Pinpoint the cell where the given text exists, returning its [X, Y] midpoint coordinate. 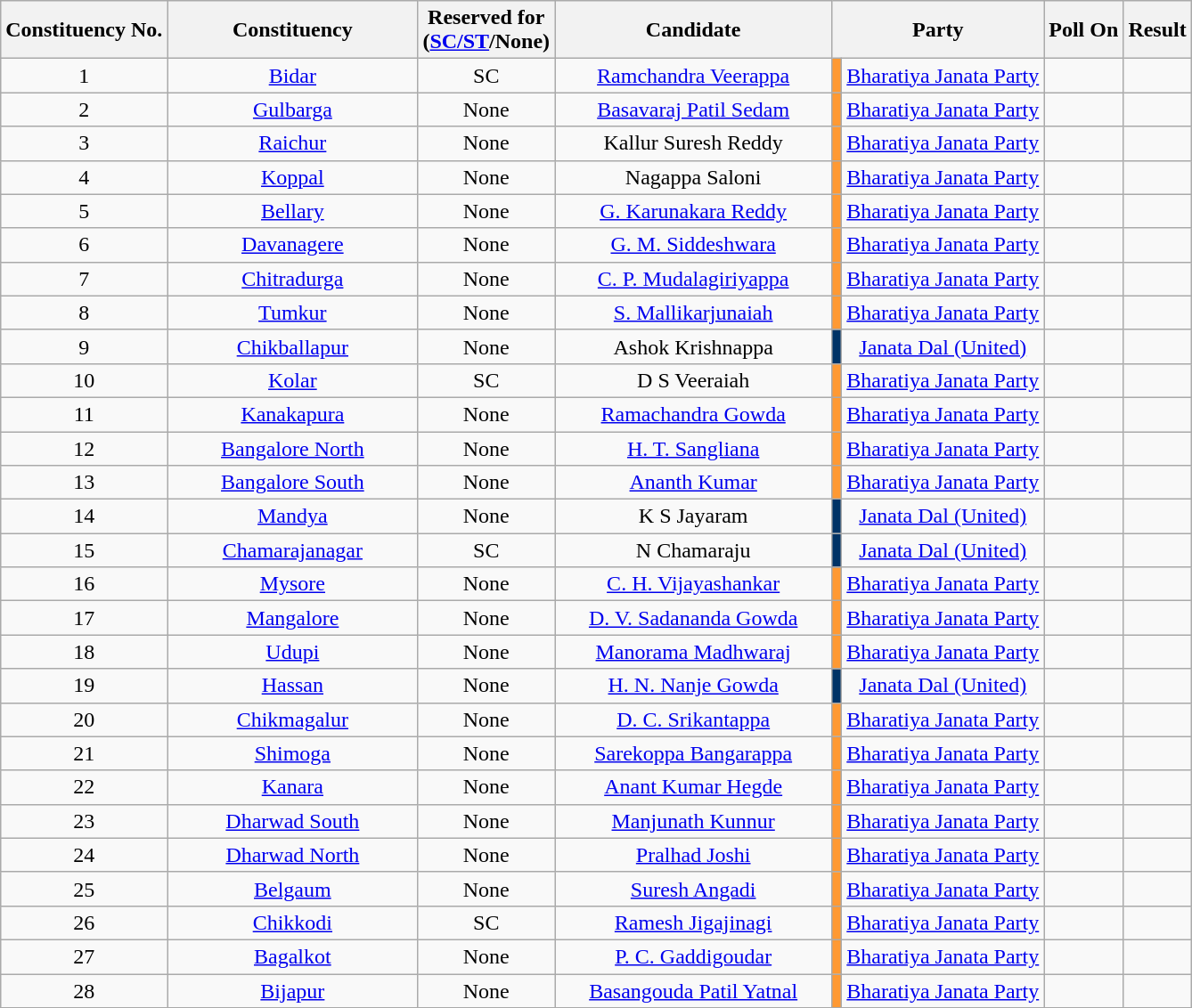
Kallur Suresh Reddy [693, 143]
D. C. Srikantappa [693, 719]
25 [84, 889]
8 [84, 313]
1 [84, 76]
Poll On [1083, 30]
G. M. Siddeshwara [693, 245]
Manjunath Kunnur [693, 821]
23 [84, 821]
Bagalkot [292, 956]
Mysore [292, 584]
4 [84, 177]
C. P. Mudalagiriyappa [693, 279]
16 [84, 584]
H. N. Nanje Gowda [693, 686]
Basangouda Patil Yatnal [693, 991]
Nagappa Saloni [693, 177]
Chikmagalur [292, 719]
Ramachandra Gowda [693, 414]
5 [84, 211]
Reserved for(SC/ST/None) [486, 30]
27 [84, 956]
Kolar [292, 380]
Party [938, 30]
Tumkur [292, 313]
19 [84, 686]
21 [84, 753]
D S Veeraiah [693, 380]
Manorama Madhwaraj [693, 652]
2 [84, 110]
Chamarajanagar [292, 550]
H. T. Sangliana [693, 448]
Davanagere [292, 245]
Bellary [292, 211]
26 [84, 923]
Chikballapur [292, 346]
Ramchandra Veerappa [693, 76]
Chikkodi [292, 923]
14 [84, 516]
28 [84, 991]
Ananth Kumar [693, 483]
Bangalore North [292, 448]
Suresh Angadi [693, 889]
20 [84, 719]
24 [84, 855]
Bijapur [292, 991]
K S Jayaram [693, 516]
P. C. Gaddigoudar [693, 956]
7 [84, 279]
Mandya [292, 516]
3 [84, 143]
Gulbarga [292, 110]
G. Karunakara Reddy [693, 211]
Dharwad North [292, 855]
Bangalore South [292, 483]
Chitradurga [292, 279]
17 [84, 618]
Ramesh Jigajinagi [693, 923]
Pralhad Joshi [693, 855]
Constituency No. [84, 30]
Mangalore [292, 618]
Koppal [292, 177]
Sarekoppa Bangarappa [693, 753]
Kanara [292, 787]
D. V. Sadananda Gowda [693, 618]
Dharwad South [292, 821]
Shimoga [292, 753]
N Chamaraju [693, 550]
11 [84, 414]
22 [84, 787]
Ashok Krishnappa [693, 346]
Result [1157, 30]
Anant Kumar Hegde [693, 787]
18 [84, 652]
10 [84, 380]
Raichur [292, 143]
13 [84, 483]
Constituency [292, 30]
Bidar [292, 76]
12 [84, 448]
Belgaum [292, 889]
Basavaraj Patil Sedam [693, 110]
Candidate [693, 30]
Hassan [292, 686]
Udupi [292, 652]
6 [84, 245]
S. Mallikarjunaiah [693, 313]
15 [84, 550]
C. H. Vijayashankar [693, 584]
9 [84, 346]
Kanakapura [292, 414]
